Return the [x, y] coordinate for the center point of the cell that contains the specified text.  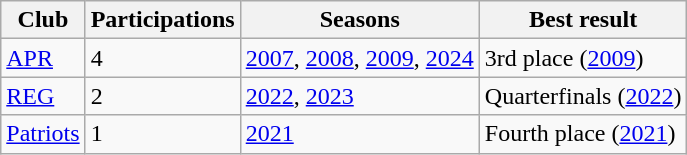
2022, 2023 [360, 96]
Best result [583, 20]
REG [43, 96]
3rd place (2009) [583, 58]
2 [162, 96]
Quarterfinals (2022) [583, 96]
2021 [360, 134]
Fourth place (2021) [583, 134]
Participations [162, 20]
Club [43, 20]
4 [162, 58]
Seasons [360, 20]
1 [162, 134]
Patriots [43, 134]
2007, 2008, 2009, 2024 [360, 58]
APR [43, 58]
